Identify which cell holds the provided text, then report its [x, y] central coordinate. 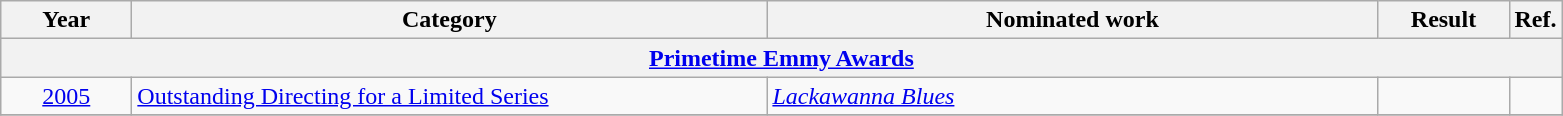
Lackawanna Blues [1072, 96]
Primetime Emmy Awards [782, 58]
Category [450, 20]
Year [66, 20]
Nominated work [1072, 20]
Ref. [1536, 20]
Outstanding Directing for a Limited Series [450, 96]
2005 [66, 96]
Result [1444, 20]
